For the text-containing cell, return its midpoint in [x, y] coordinate format. 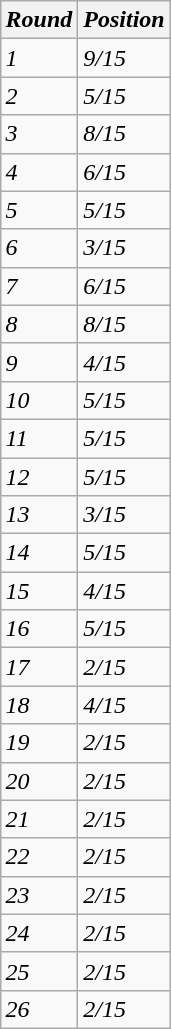
26 [39, 1009]
24 [39, 933]
1 [39, 58]
8 [39, 324]
15 [39, 591]
6 [39, 248]
11 [39, 438]
21 [39, 819]
13 [39, 515]
19 [39, 743]
4 [39, 172]
25 [39, 971]
20 [39, 781]
23 [39, 895]
Position [124, 20]
9/15 [124, 58]
9 [39, 362]
7 [39, 286]
2 [39, 96]
18 [39, 705]
22 [39, 857]
14 [39, 553]
5 [39, 210]
3 [39, 134]
10 [39, 400]
17 [39, 667]
12 [39, 477]
16 [39, 629]
Round [39, 20]
